Pinpoint the cell where the given text exists, returning its [x, y] midpoint coordinate. 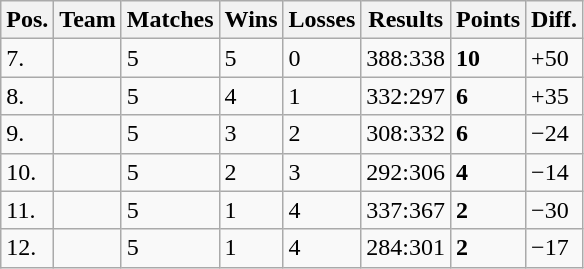
292:306 [406, 172]
11. [28, 210]
Points [488, 20]
−14 [554, 172]
9. [28, 134]
+35 [554, 96]
Matches [170, 20]
−30 [554, 210]
12. [28, 248]
284:301 [406, 248]
308:332 [406, 134]
+50 [554, 58]
Results [406, 20]
332:297 [406, 96]
337:367 [406, 210]
8. [28, 96]
−24 [554, 134]
388:338 [406, 58]
7. [28, 58]
−17 [554, 248]
Team [88, 20]
10 [488, 58]
Wins [251, 20]
10. [28, 172]
0 [322, 58]
Pos. [28, 20]
Losses [322, 20]
Diff. [554, 20]
